Find where the given text appears and provide that cell's center as (x, y) coordinate. 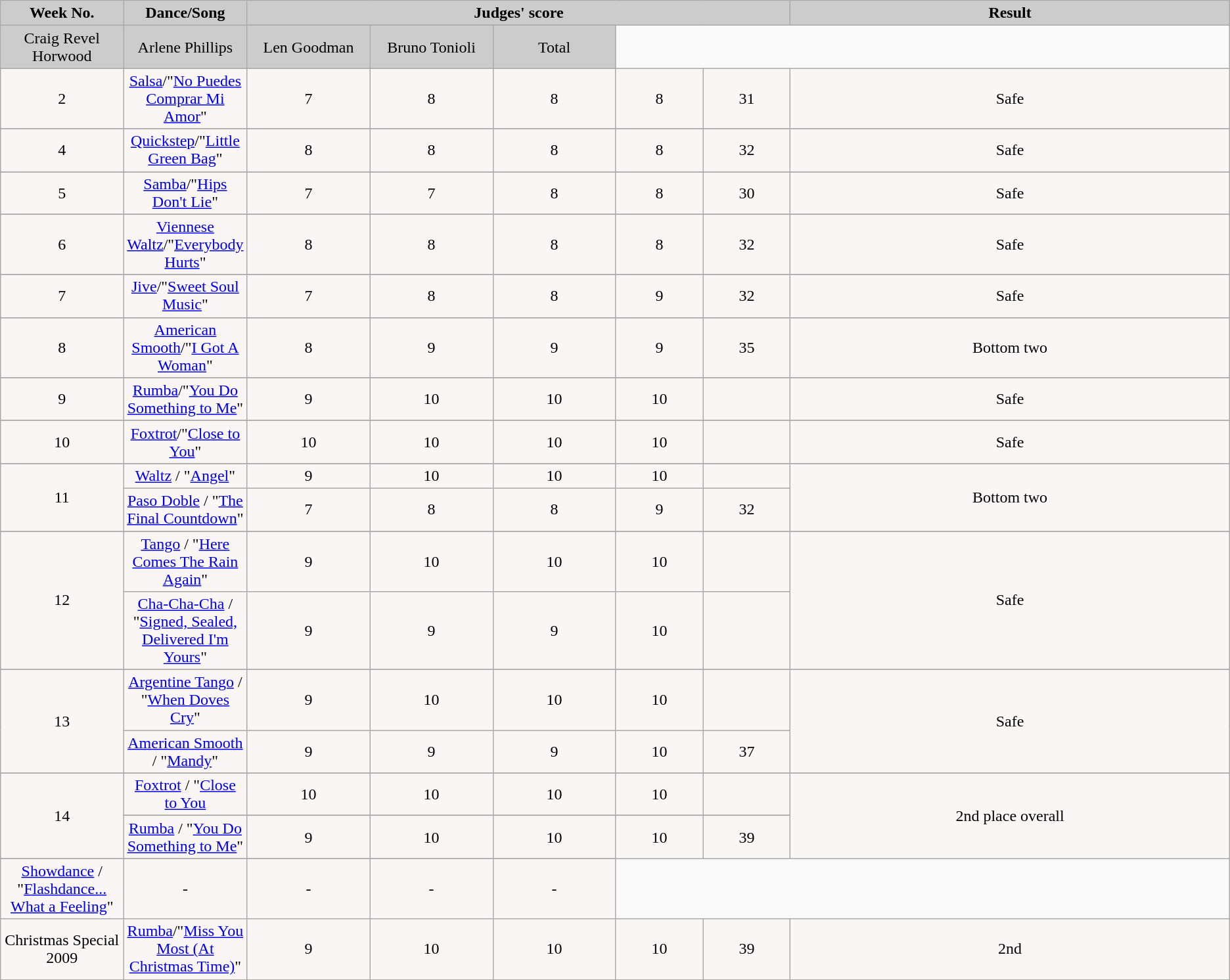
Foxtrot / "Close to You (185, 795)
13 (62, 721)
5 (62, 193)
30 (746, 193)
Bruno Tonioli (431, 47)
American Smooth / "Mandy" (185, 751)
Rumba / "You Do Something to Me" (185, 837)
Cha-Cha-Cha / "Signed, Sealed, Delivered I'm Yours" (185, 631)
37 (746, 751)
Quickstep/"Little Green Bag" (185, 150)
35 (746, 347)
Viennese Waltz/"Everybody Hurts" (185, 244)
Rumba/"Miss You Most (At Christmas Time)" (185, 949)
Argentine Tango / "When Doves Cry" (185, 700)
14 (62, 816)
Rumba/"You Do Something to Me" (185, 399)
Tango / "Here Comes The Rain Again" (185, 561)
Jive/"Sweet Soul Music" (185, 296)
2nd (1010, 949)
2 (62, 99)
Foxtrot/"Close to You" (185, 441)
Showdance / "Flashdance... What a Feeling" (62, 889)
31 (746, 99)
Dance/Song (185, 13)
4 (62, 150)
Salsa/"No Puedes Comprar Mi Amor" (185, 99)
Waltz / "Angel" (185, 476)
12 (62, 600)
Week No. (62, 13)
6 (62, 244)
Samba/"Hips Don't Lie" (185, 193)
2nd place overall (1010, 816)
Total (555, 47)
Craig Revel Horwood (62, 47)
Christmas Special 2009 (62, 949)
11 (62, 497)
Len Goodman (309, 47)
American Smooth/"I Got A Woman" (185, 347)
Judges' score (519, 13)
Result (1010, 13)
Arlene Phillips (185, 47)
Paso Doble / "The Final Countdown" (185, 510)
